Return the [X, Y] coordinate for the center point of the cell that contains the specified text.  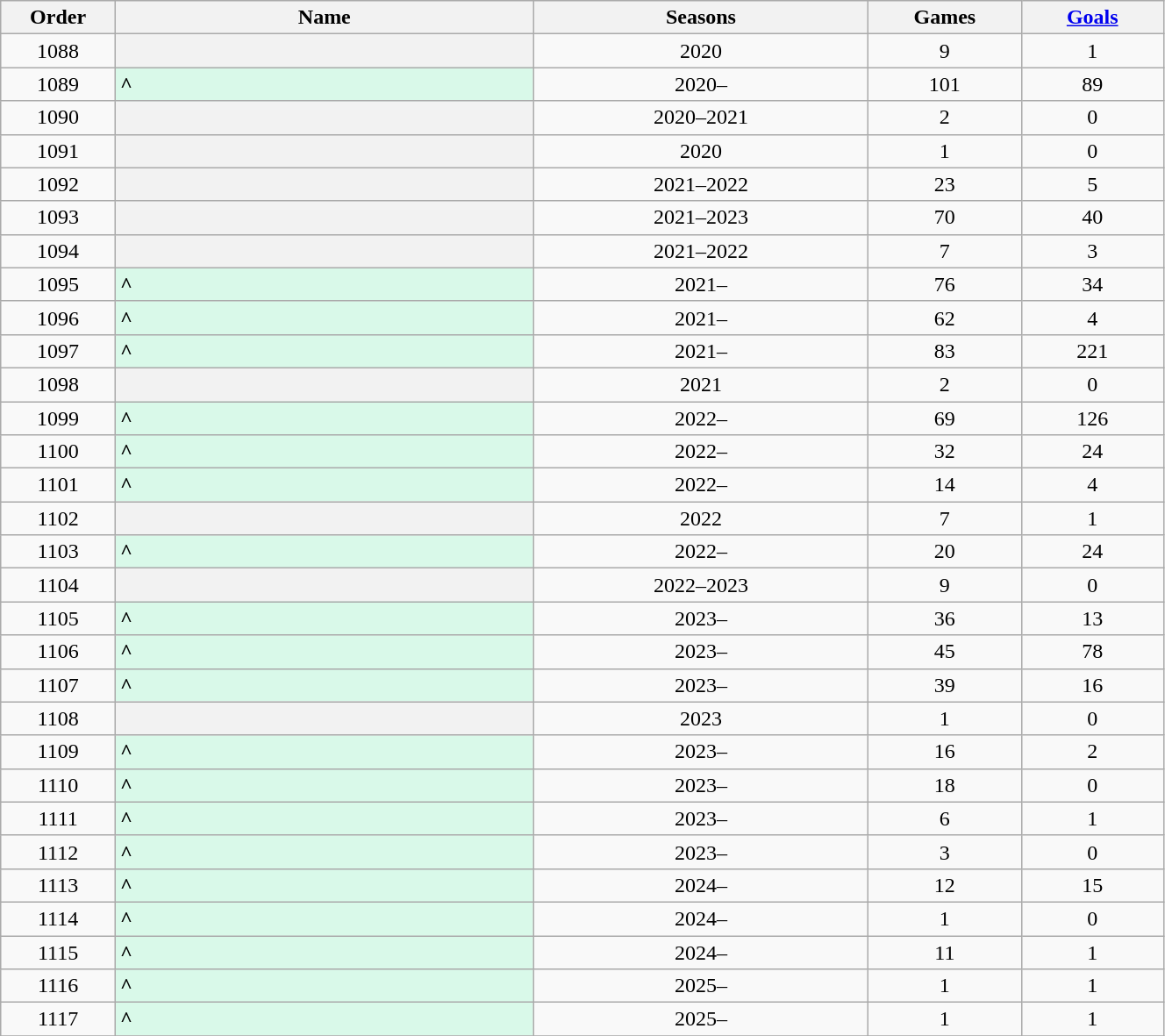
18 [945, 785]
11 [945, 952]
69 [945, 418]
1089 [58, 84]
101 [945, 84]
1109 [58, 752]
1116 [58, 986]
1093 [58, 218]
14 [945, 485]
70 [945, 218]
1107 [58, 685]
1098 [58, 384]
1096 [58, 318]
89 [1092, 84]
Name [325, 18]
1110 [58, 785]
1094 [58, 251]
2020–2021 [700, 118]
1105 [58, 618]
5 [1092, 184]
1101 [58, 485]
Goals [1092, 18]
2022–2023 [700, 585]
1102 [58, 518]
1100 [58, 452]
62 [945, 318]
32 [945, 452]
2021–2023 [700, 218]
1114 [58, 918]
39 [945, 685]
1117 [58, 1019]
221 [1092, 351]
Seasons [700, 18]
45 [945, 652]
1090 [58, 118]
34 [1092, 284]
1108 [58, 718]
1092 [58, 184]
1104 [58, 585]
76 [945, 284]
1095 [58, 284]
2022 [700, 518]
40 [1092, 218]
13 [1092, 618]
1115 [58, 952]
Games [945, 18]
1113 [58, 885]
20 [945, 552]
36 [945, 618]
1103 [58, 552]
6 [945, 818]
1106 [58, 652]
12 [945, 885]
Order [58, 18]
83 [945, 351]
1091 [58, 151]
1099 [58, 418]
1097 [58, 351]
1112 [58, 852]
2023 [700, 718]
1088 [58, 51]
78 [1092, 652]
2021 [700, 384]
1111 [58, 818]
15 [1092, 885]
2020– [700, 84]
126 [1092, 418]
23 [945, 184]
